Determine the [X, Y] coordinate at the center of the cell enclosing the given text.  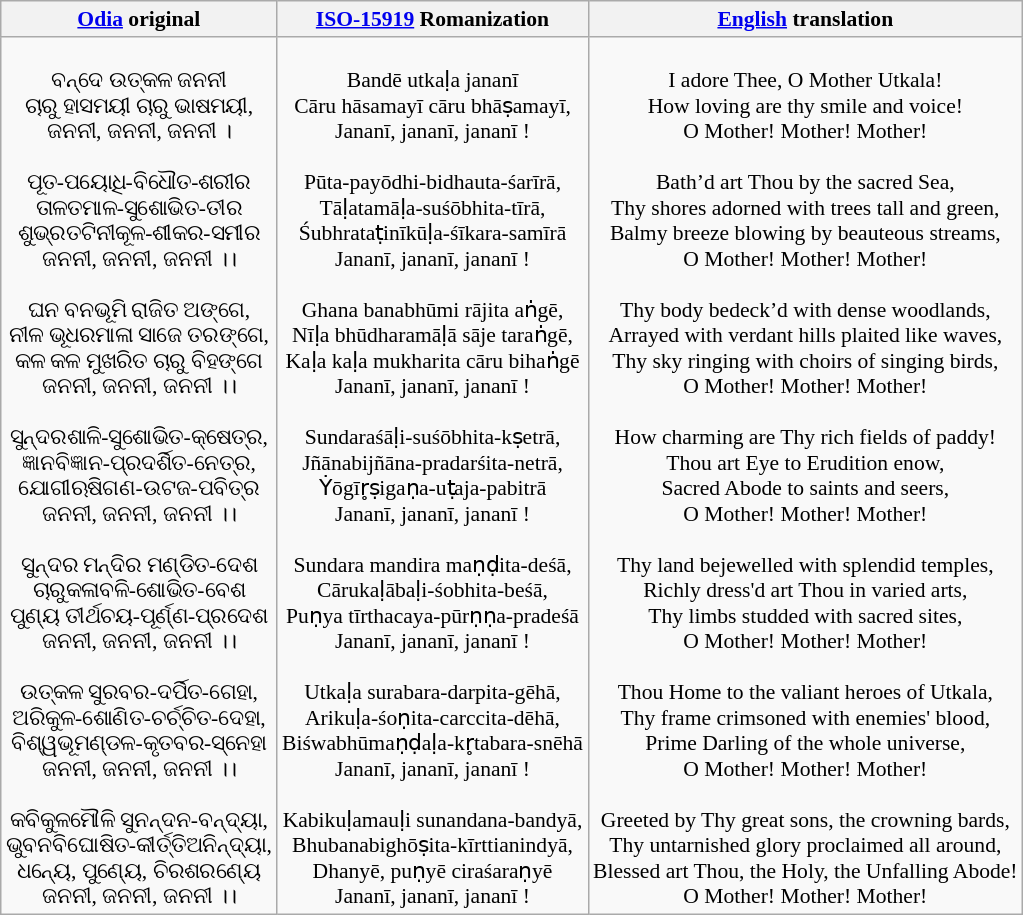
English translation [806, 19]
Odia original [139, 19]
ISO-15919 Romanization [432, 19]
